Locate the cell with the specified text and output its (x, y) center coordinate. 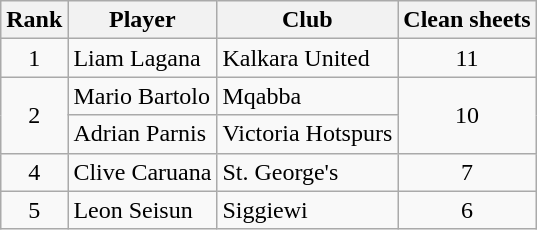
4 (34, 172)
Leon Seisun (142, 210)
Clean sheets (467, 20)
Mario Bartolo (142, 96)
Clive Caruana (142, 172)
6 (467, 210)
7 (467, 172)
Club (308, 20)
1 (34, 58)
Mqabba (308, 96)
St. George's (308, 172)
Liam Lagana (142, 58)
10 (467, 115)
Victoria Hotspurs (308, 134)
5 (34, 210)
2 (34, 115)
11 (467, 58)
Rank (34, 20)
Siggiewi (308, 210)
Player (142, 20)
Adrian Parnis (142, 134)
Kalkara United (308, 58)
